Find where the given text appears and provide that cell's center as [x, y] coordinate. 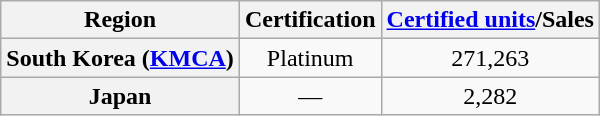
271,263 [490, 58]
Japan [120, 96]
— [310, 96]
Region [120, 20]
Certified units/Sales [490, 20]
2,282 [490, 96]
Certification [310, 20]
South Korea (KMCA) [120, 58]
Platinum [310, 58]
